Extract the [X, Y] coordinate from the center of the cell holding the provided text.  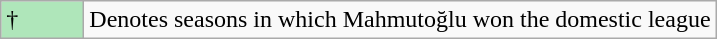
† [42, 20]
Denotes seasons in which Mahmutoğlu won the domestic league [400, 20]
